Scan for the cell matching the given text and deliver its (x, y) coordinate at center. 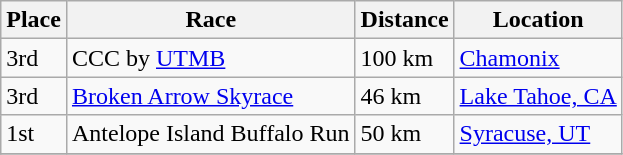
Location (538, 20)
Chamonix (538, 58)
46 km (404, 96)
Place (34, 20)
Antelope Island Buffalo Run (210, 134)
50 km (404, 134)
Syracuse, UT (538, 134)
100 km (404, 58)
Distance (404, 20)
1st (34, 134)
Lake Tahoe, CA (538, 96)
CCC by UTMB (210, 58)
Race (210, 20)
Broken Arrow Skyrace (210, 96)
